Scan for the cell matching the given text and deliver its [X, Y] coordinate at center. 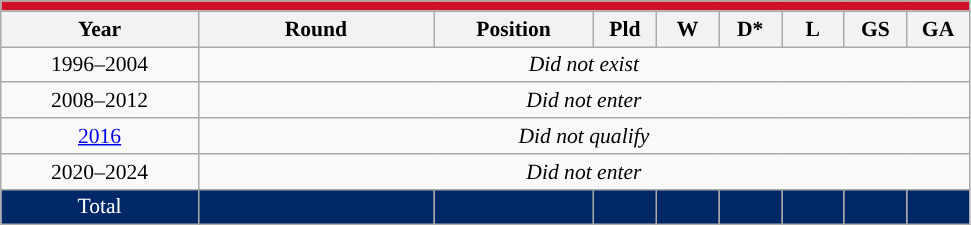
Round [316, 29]
W [688, 29]
2008–2012 [100, 101]
D* [750, 29]
2020–2024 [100, 172]
GS [876, 29]
Pld [626, 29]
1996–2004 [100, 65]
Did not exist [584, 65]
L [814, 29]
Did not qualify [584, 136]
2016 [100, 136]
Position [514, 29]
GA [938, 29]
Total [100, 207]
Year [100, 29]
